Identify which cell holds the provided text, then report its (X, Y) central coordinate. 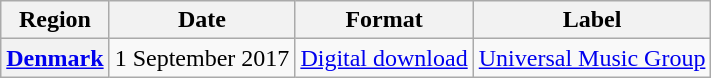
Universal Music Group (592, 58)
Denmark (55, 58)
Date (202, 20)
Digital download (384, 58)
Region (55, 20)
Format (384, 20)
Label (592, 20)
1 September 2017 (202, 58)
